Scan for the cell matching the given text and deliver its (x, y) coordinate at center. 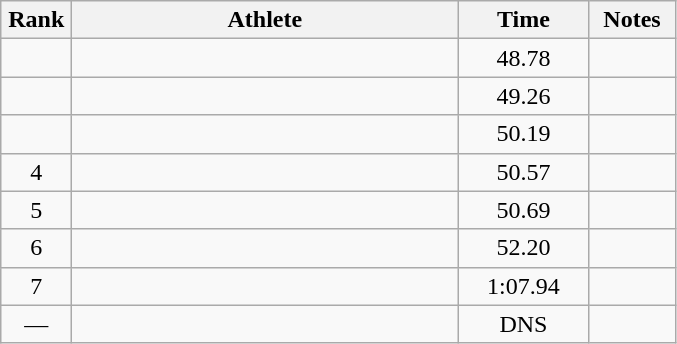
Athlete (265, 20)
6 (36, 248)
50.57 (524, 172)
Time (524, 20)
48.78 (524, 58)
DNS (524, 324)
50.19 (524, 134)
Notes (632, 20)
5 (36, 210)
4 (36, 172)
1:07.94 (524, 286)
— (36, 324)
7 (36, 286)
52.20 (524, 248)
50.69 (524, 210)
49.26 (524, 96)
Rank (36, 20)
